Output the (x, y) coordinate of the center of the cell containing the given text.  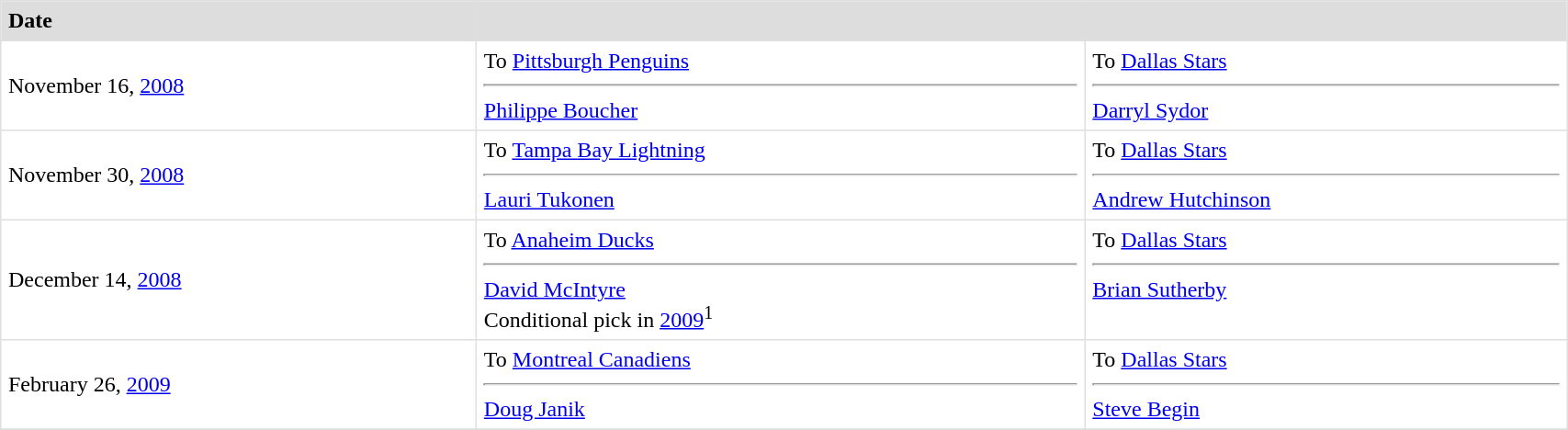
To Dallas Stars Steve Begin (1326, 385)
To Anaheim Ducks David McIntyre Conditional pick in 20091 (781, 279)
November 16, 2008 (239, 85)
To Pittsburgh Penguins Philippe Boucher (781, 85)
To Montreal Canadiens Doug Janik (781, 385)
To Tampa Bay Lightning Lauri Tukonen (781, 175)
February 26, 2009 (239, 385)
Date (239, 21)
To Dallas Stars Brian Sutherby (1326, 279)
December 14, 2008 (239, 279)
To Dallas Stars Darryl Sydor (1326, 85)
November 30, 2008 (239, 175)
To Dallas Stars Andrew Hutchinson (1326, 175)
